Detect which cell encompasses the target text, then output its (X, Y) center coordinate. 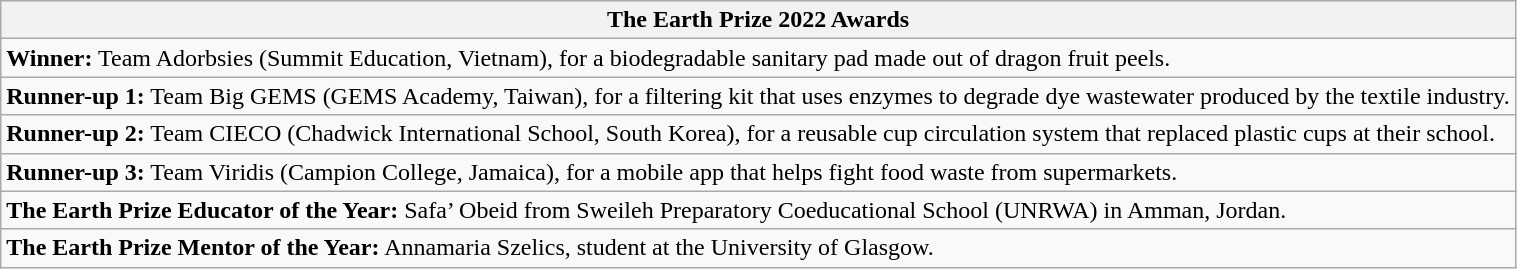
Runner-up 3: Team Viridis (Campion College, Jamaica), for a mobile app that helps fight food waste from supermarkets. (758, 172)
The Earth Prize Mentor of the Year: Annamaria Szelics, student at the University of Glasgow. (758, 248)
Winner: Team Adorbsies (Summit Education, Vietnam), for a biodegradable sanitary pad made out of dragon fruit peels. (758, 58)
The Earth Prize 2022 Awards (758, 20)
Runner-up 1: Team Big GEMS (GEMS Academy, Taiwan), for a filtering kit that uses enzymes to degrade dye wastewater produced by the textile industry. (758, 96)
The Earth Prize Educator of the Year: Safa’ Obeid from Sweileh Preparatory Coeducational School (UNRWA) in Amman, Jordan. (758, 210)
